Find where the given text appears and provide that cell's center as [X, Y] coordinate. 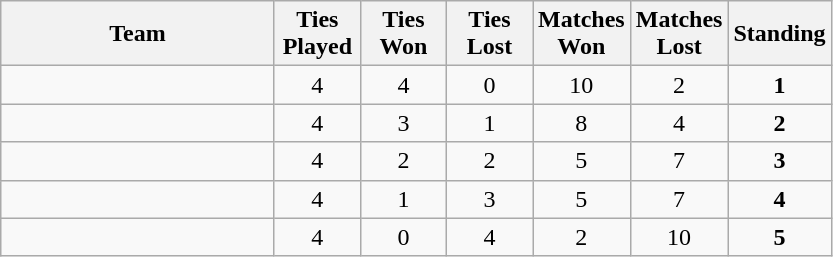
Ties Won [403, 34]
Ties Lost [489, 34]
Team [138, 34]
Matches Lost [679, 34]
8 [581, 123]
Matches Won [581, 34]
Standing [780, 34]
Ties Played [317, 34]
